Identify which cell holds the provided text, then report its (X, Y) central coordinate. 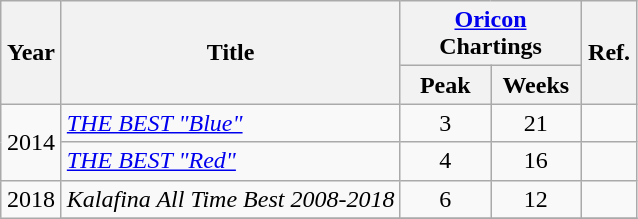
12 (536, 199)
21 (536, 123)
2018 (32, 199)
Weeks (536, 85)
Peak (446, 85)
Title (230, 52)
2014 (32, 142)
3 (446, 123)
Oricon Chartings (490, 34)
Ref. (609, 52)
THE BEST "Red" (230, 161)
THE BEST "Blue" (230, 123)
Kalafina All Time Best 2008-2018 (230, 199)
6 (446, 199)
Year (32, 52)
16 (536, 161)
4 (446, 161)
